For the text-containing cell, return its midpoint in (x, y) coordinate format. 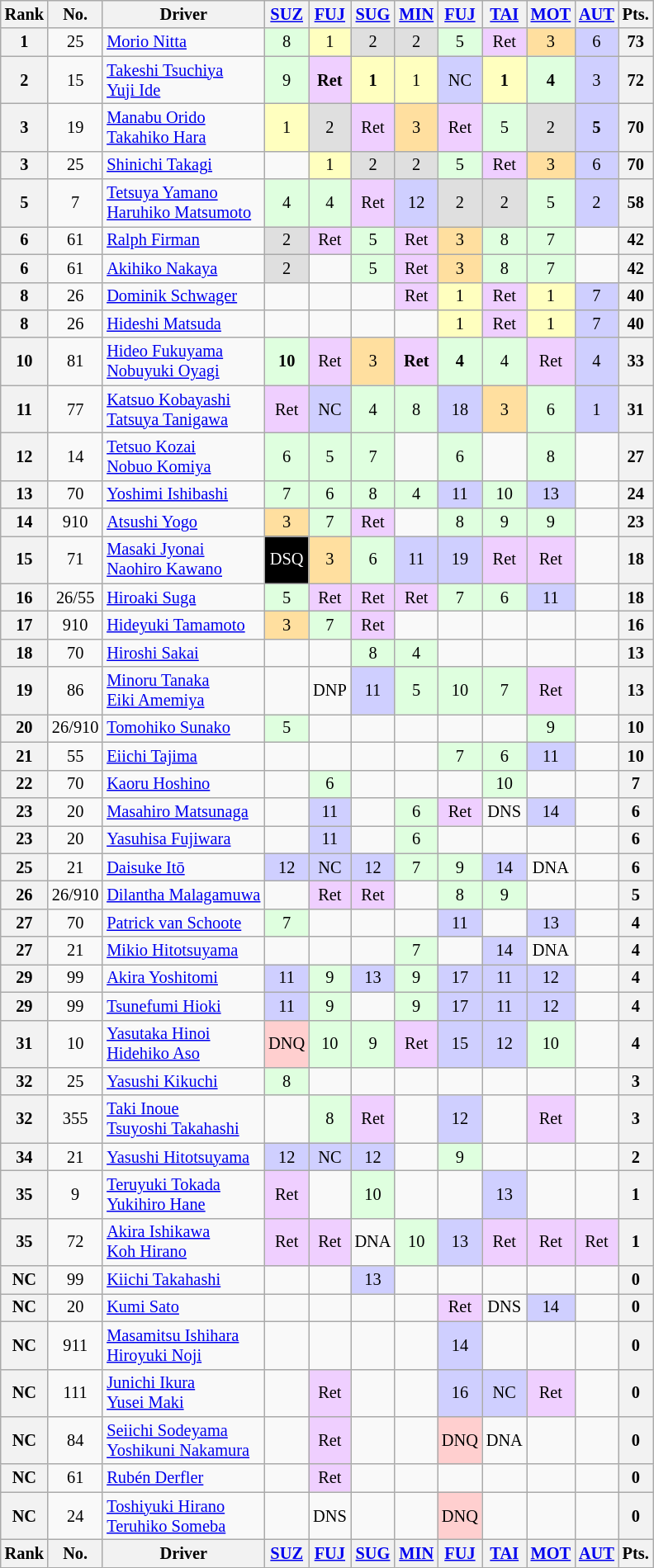
Kumi Sato (183, 1307)
Hideshi Matsuda (183, 324)
Masaki Jyonai Naohiro Kawano (183, 560)
Masamitsu Ishihara Hiroyuki Noji (183, 1345)
Tetsuya Yamano Haruhiko Matsumoto (183, 203)
Taki Inoue Tsuyoshi Takahashi (183, 1119)
DNP (329, 691)
Toshiyuki Hirano Teruhiko Someba (183, 1516)
Yasushi Hitotsuyama (183, 1157)
Manabu Orido Takahiko Hara (183, 127)
Dilantha Malagamuwa (183, 895)
Yoshimi Ishibashi (183, 494)
Hiroaki Suga (183, 597)
Akira Ishikawa Koh Hirano (183, 1242)
Tetsuo Kozai Nobuo Komiya (183, 456)
Patrick van Schoote (183, 923)
77 (75, 409)
Mikio Hitotsuyama (183, 951)
Kaoru Hoshino (183, 784)
355 (75, 1119)
Junichi Ikura Yusei Maki (183, 1393)
Hideyuki Tamamoto (183, 625)
Rubén Derfler (183, 1478)
Hiroshi Sakai (183, 653)
Yasushi Kikuchi (183, 1081)
Tsunefumi Hioki (183, 1006)
33 (636, 361)
71 (75, 560)
Shinichi Takagi (183, 165)
Akihiko Nakaya (183, 268)
Yasuhisa Fujiwara (183, 839)
Yasutaka Hinoi Hidehiko Aso (183, 1044)
Minoru Tanaka Eiki Amemiya (183, 691)
Hideo Fukuyama Nobuyuki Oyagi (183, 361)
Ralph Firman (183, 240)
26/55 (75, 597)
Morio Nitta (183, 42)
Eiichi Tajima (183, 756)
111 (75, 1393)
81 (75, 361)
DSQ (287, 560)
58 (636, 203)
Akira Yoshitomi (183, 978)
Kiichi Takahashi (183, 1280)
Daisuke Itō (183, 867)
Masahiro Matsunaga (183, 811)
Teruyuki Tokada Yukihiro Hane (183, 1194)
Dominik Schwager (183, 296)
73 (636, 42)
Seiichi Sodeyama Yoshikuni Nakamura (183, 1440)
84 (75, 1440)
34 (25, 1157)
Tomohiko Sunako (183, 728)
Takeshi Tsuchiya Yuji Ide (183, 80)
55 (75, 756)
Katsuo Kobayashi Tatsuya Tanigawa (183, 409)
86 (75, 691)
911 (75, 1345)
Atsushi Yogo (183, 522)
22 (25, 784)
